Scan for the cell matching the given text and deliver its [X, Y] coordinate at center. 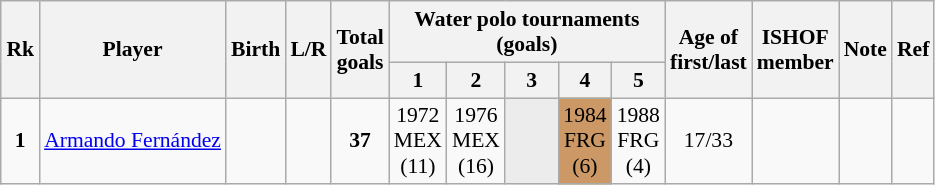
Rk [20, 50]
1976MEX(16) [476, 142]
Water polo tournaments(goals) [527, 32]
Totalgoals [360, 50]
17/33 [708, 142]
2 [476, 80]
ISHOFmember [796, 50]
Birth [256, 50]
5 [638, 80]
Player [132, 50]
Ref [913, 50]
Note [866, 50]
Age offirst/last [708, 50]
3 [532, 80]
1988FRG(4) [638, 142]
1972MEX(11) [418, 142]
L/R [308, 50]
37 [360, 142]
1984FRG(6) [584, 142]
4 [584, 80]
Armando Fernández [132, 142]
